From the cell containing the given text, extract its center point as [x, y] coordinate. 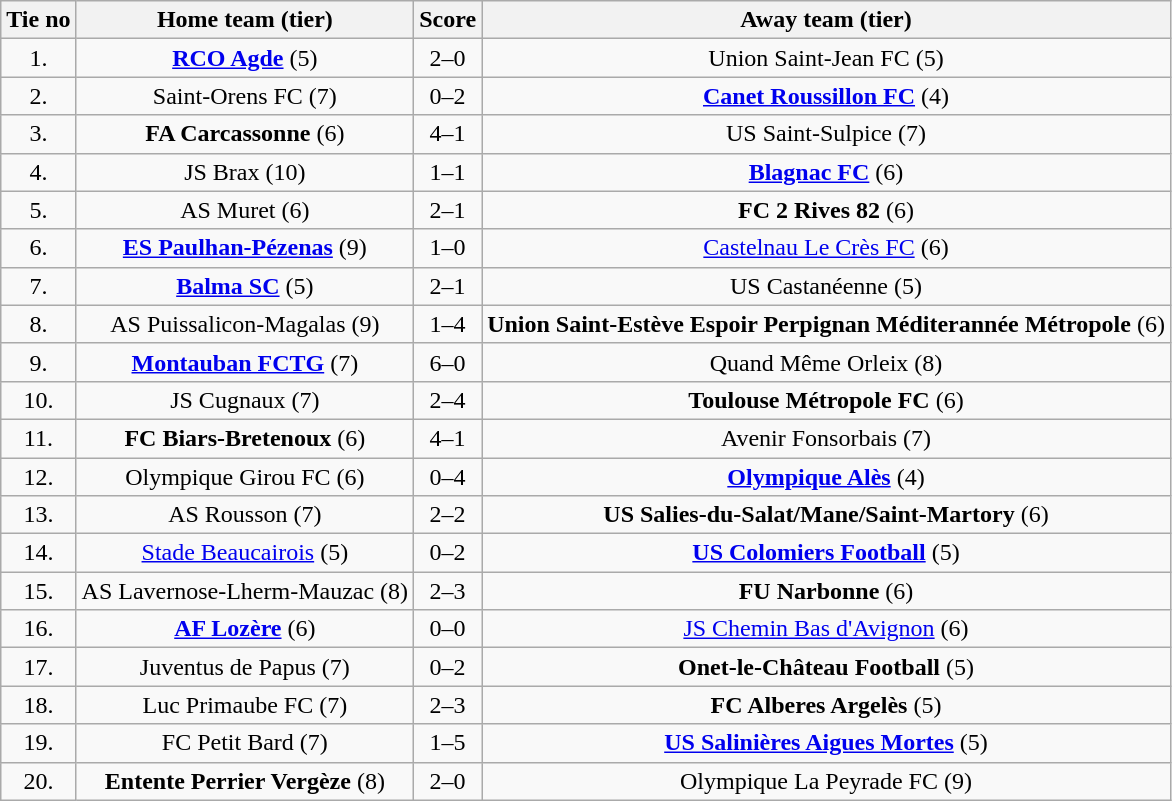
13. [38, 515]
Balma SC (5) [245, 286]
AS Lavernose-Lherm-Mauzac (8) [245, 591]
Tie no [38, 20]
18. [38, 705]
16. [38, 629]
17. [38, 667]
14. [38, 553]
RCO Agde (5) [245, 58]
1–1 [448, 172]
2–4 [448, 400]
ES Paulhan-Pézenas (9) [245, 248]
8. [38, 324]
Union Saint-Estève Espoir Perpignan Méditerannée Métropole (6) [826, 324]
JS Chemin Bas d'Avignon (6) [826, 629]
1–5 [448, 743]
US Saint-Sulpice (7) [826, 134]
Luc Primaube FC (7) [245, 705]
1–4 [448, 324]
4. [38, 172]
Olympique Girou FC (6) [245, 477]
2–2 [448, 515]
JS Cugnaux (7) [245, 400]
AS Rousson (7) [245, 515]
Blagnac FC (6) [826, 172]
Entente Perrier Vergèze (8) [245, 781]
FC 2 Rives 82 (6) [826, 210]
AS Muret (6) [245, 210]
Juventus de Papus (7) [245, 667]
Home team (tier) [245, 20]
19. [38, 743]
10. [38, 400]
Away team (tier) [826, 20]
Score [448, 20]
FC Petit Bard (7) [245, 743]
12. [38, 477]
FA Carcassonne (6) [245, 134]
Olympique La Peyrade FC (9) [826, 781]
Avenir Fonsorbais (7) [826, 438]
Quand Même Orleix (8) [826, 362]
0–4 [448, 477]
3. [38, 134]
Onet-le-Château Football (5) [826, 667]
AS Puissalicon-Magalas (9) [245, 324]
FU Narbonne (6) [826, 591]
6–0 [448, 362]
Toulouse Métropole FC (6) [826, 400]
JS Brax (10) [245, 172]
Olympique Alès (4) [826, 477]
US Salinières Aigues Mortes (5) [826, 743]
FC Alberes Argelès (5) [826, 705]
Montauban FCTG (7) [245, 362]
1. [38, 58]
9. [38, 362]
US Colomiers Football (5) [826, 553]
Castelnau Le Crès FC (6) [826, 248]
2. [38, 96]
US Castanéenne (5) [826, 286]
20. [38, 781]
AF Lozère (6) [245, 629]
Stade Beaucairois (5) [245, 553]
11. [38, 438]
Union Saint-Jean FC (5) [826, 58]
Canet Roussillon FC (4) [826, 96]
6. [38, 248]
Saint-Orens FC (7) [245, 96]
5. [38, 210]
FC Biars-Bretenoux (6) [245, 438]
15. [38, 591]
US Salies-du-Salat/Mane/Saint-Martory (6) [826, 515]
1–0 [448, 248]
7. [38, 286]
0–0 [448, 629]
